Scan for the cell matching the given text and deliver its (X, Y) coordinate at center. 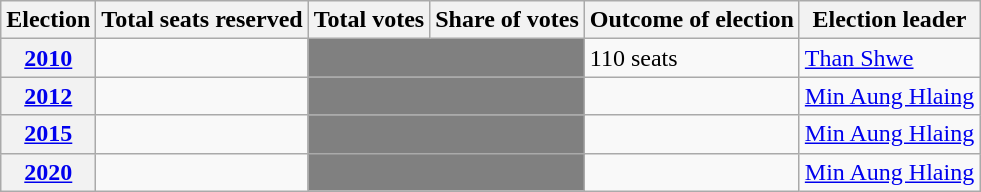
2012 (48, 96)
2010 (48, 58)
Than Shwe (889, 58)
Election (48, 20)
2020 (48, 172)
Election leader (889, 20)
Share of votes (508, 20)
Total votes (369, 20)
110 seats (692, 58)
Outcome of election (692, 20)
2015 (48, 134)
Total seats reserved (202, 20)
